Extract the [x, y] coordinate from the center of the cell holding the provided text.  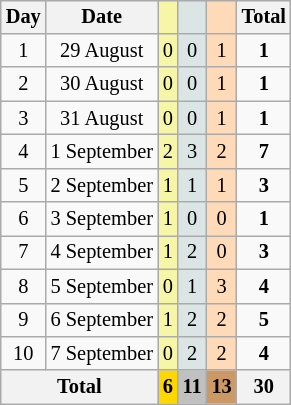
3 September [102, 219]
10 [24, 354]
31 August [102, 118]
Day [24, 17]
13 [222, 387]
5 September [102, 286]
1 September [102, 152]
29 August [102, 51]
9 [24, 320]
7 September [102, 354]
11 [192, 387]
2 September [102, 185]
6 September [102, 320]
8 [24, 286]
Date [102, 17]
30 August [102, 84]
30 [264, 387]
4 September [102, 253]
